Return the [X, Y] coordinate for the center point of the cell that contains the specified text.  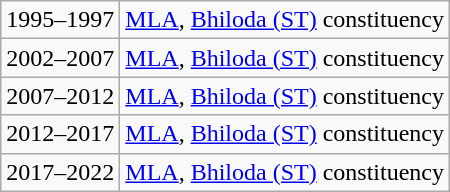
2017–2022 [60, 172]
2007–2012 [60, 96]
2002–2007 [60, 58]
1995–1997 [60, 20]
2012–2017 [60, 134]
